Scan for the cell matching the given text and deliver its (x, y) coordinate at center. 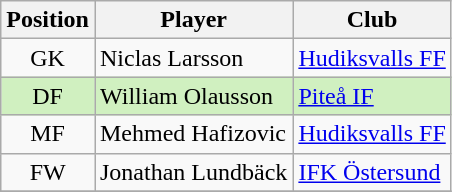
FW (48, 172)
IFK Östersund (372, 172)
Mehmed Hafizovic (193, 134)
Club (372, 20)
MF (48, 134)
Jonathan Lundbäck (193, 172)
William Olausson (193, 96)
Position (48, 20)
GK (48, 58)
DF (48, 96)
Player (193, 20)
Piteå IF (372, 96)
Niclas Larsson (193, 58)
